From the cell containing the given text, extract its center point as [x, y] coordinate. 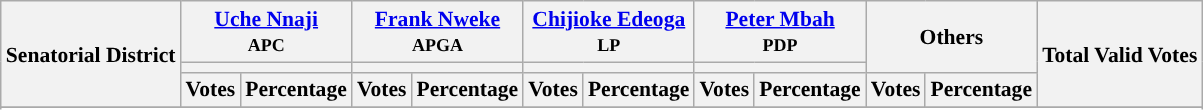
Total Valid Votes [1120, 54]
Chijioke EdeogaLP [608, 32]
Peter MbahPDP [780, 32]
Senatorial District [91, 54]
Uche NnajiAPC [266, 32]
Others [952, 36]
Frank NwekeAPGA [438, 32]
